Identify which cell holds the provided text, then report its (X, Y) central coordinate. 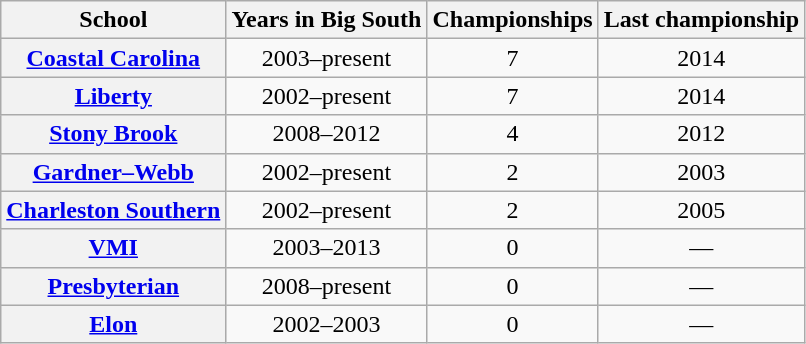
Coastal Carolina (114, 58)
2003–present (326, 58)
2008–present (326, 286)
Liberty (114, 96)
Stony Brook (114, 134)
Championships (512, 20)
Gardner–Webb (114, 172)
2003–2013 (326, 248)
Elon (114, 324)
School (114, 20)
2012 (701, 134)
Presbyterian (114, 286)
2003 (701, 172)
VMI (114, 248)
Years in Big South (326, 20)
2005 (701, 210)
2002–2003 (326, 324)
Last championship (701, 20)
2008–2012 (326, 134)
Charleston Southern (114, 210)
4 (512, 134)
